Return the [X, Y] coordinate for the center point of the cell that contains the specified text.  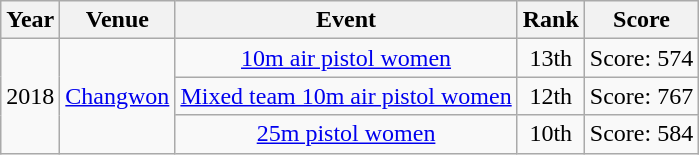
Score: 584 [641, 134]
2018 [30, 96]
12th [550, 96]
Mixed team 10m air pistol women [346, 96]
Rank [550, 20]
10m air pistol women [346, 58]
25m pistol women [346, 134]
Score [641, 20]
Venue [118, 20]
Changwon [118, 96]
Year [30, 20]
Score: 574 [641, 58]
Event [346, 20]
Score: 767 [641, 96]
13th [550, 58]
10th [550, 134]
